From the cell containing the given text, extract its center point as [X, Y] coordinate. 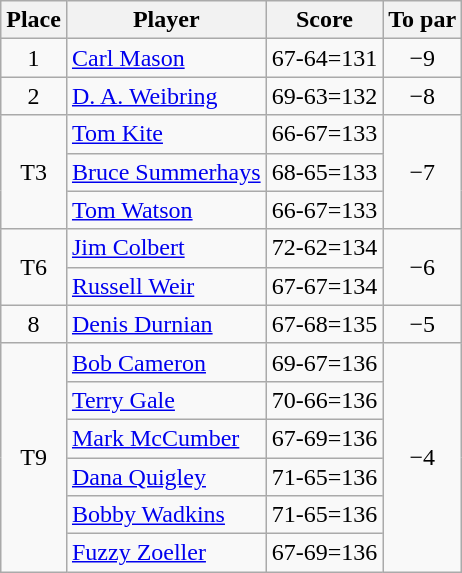
Bob Cameron [166, 362]
−7 [422, 172]
Mark McCumber [166, 438]
69-63=132 [324, 96]
Score [324, 20]
Place [34, 20]
To par [422, 20]
1 [34, 58]
Fuzzy Zoeller [166, 553]
Jim Colbert [166, 248]
Bobby Wadkins [166, 515]
T6 [34, 267]
−8 [422, 96]
−9 [422, 58]
67-68=135 [324, 324]
Tom Watson [166, 210]
2 [34, 96]
67-67=134 [324, 286]
Terry Gale [166, 400]
−6 [422, 267]
Bruce Summerhays [166, 172]
Denis Durnian [166, 324]
−5 [422, 324]
D. A. Weibring [166, 96]
Russell Weir [166, 286]
−4 [422, 457]
T9 [34, 457]
70-66=136 [324, 400]
Dana Quigley [166, 477]
Tom Kite [166, 134]
72-62=134 [324, 248]
68-65=133 [324, 172]
Carl Mason [166, 58]
69-67=136 [324, 362]
67-64=131 [324, 58]
Player [166, 20]
8 [34, 324]
T3 [34, 172]
